Determine the (X, Y) coordinate at the center of the cell enclosing the given text.  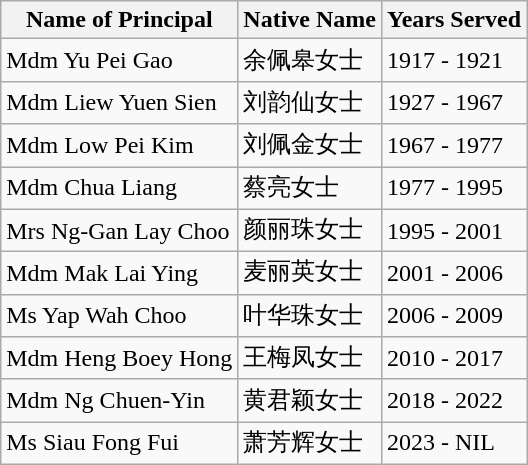
余佩皋女士 (310, 60)
Mdm Ng Chuen-Yin (120, 400)
Mdm Heng Boey Hong (120, 358)
1977 - 1995 (454, 188)
2006 - 2009 (454, 316)
Ms Siau Fong Fui (120, 444)
黄君颖女士 (310, 400)
萧芳辉女士 (310, 444)
麦丽英女士 (310, 274)
2001 - 2006 (454, 274)
颜丽珠女士 (310, 230)
2010 - 2017 (454, 358)
叶华珠女士 (310, 316)
Native Name (310, 20)
Mdm Yu Pei Gao (120, 60)
王梅凤女士 (310, 358)
Name of Principal (120, 20)
2023 - NIL (454, 444)
Years Served (454, 20)
Mdm Chua Liang (120, 188)
刘韵仙女士 (310, 102)
Mdm Liew Yuen Sien (120, 102)
刘佩金女士 (310, 146)
蔡亮女士 (310, 188)
Ms Yap Wah Choo (120, 316)
1917 - 1921 (454, 60)
1995 - 2001 (454, 230)
1967 - 1977 (454, 146)
Mrs Ng-Gan Lay Choo (120, 230)
2018 - 2022 (454, 400)
Mdm Mak Lai Ying (120, 274)
Mdm Low Pei Kim (120, 146)
1927 - 1967 (454, 102)
